Provide the (X, Y) coordinate of the cell's center where the given text is located.  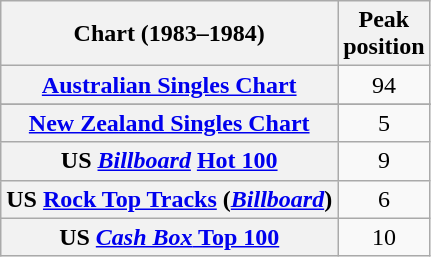
5 (384, 123)
94 (384, 85)
New Zealand Singles Chart (170, 123)
Australian Singles Chart (170, 85)
US Cash Box Top 100 (170, 237)
6 (384, 199)
10 (384, 237)
US Rock Top Tracks (Billboard) (170, 199)
9 (384, 161)
US Billboard Hot 100 (170, 161)
Peakposition (384, 34)
Chart (1983–1984) (170, 34)
